From the cell containing the given text, extract its center point as (x, y) coordinate. 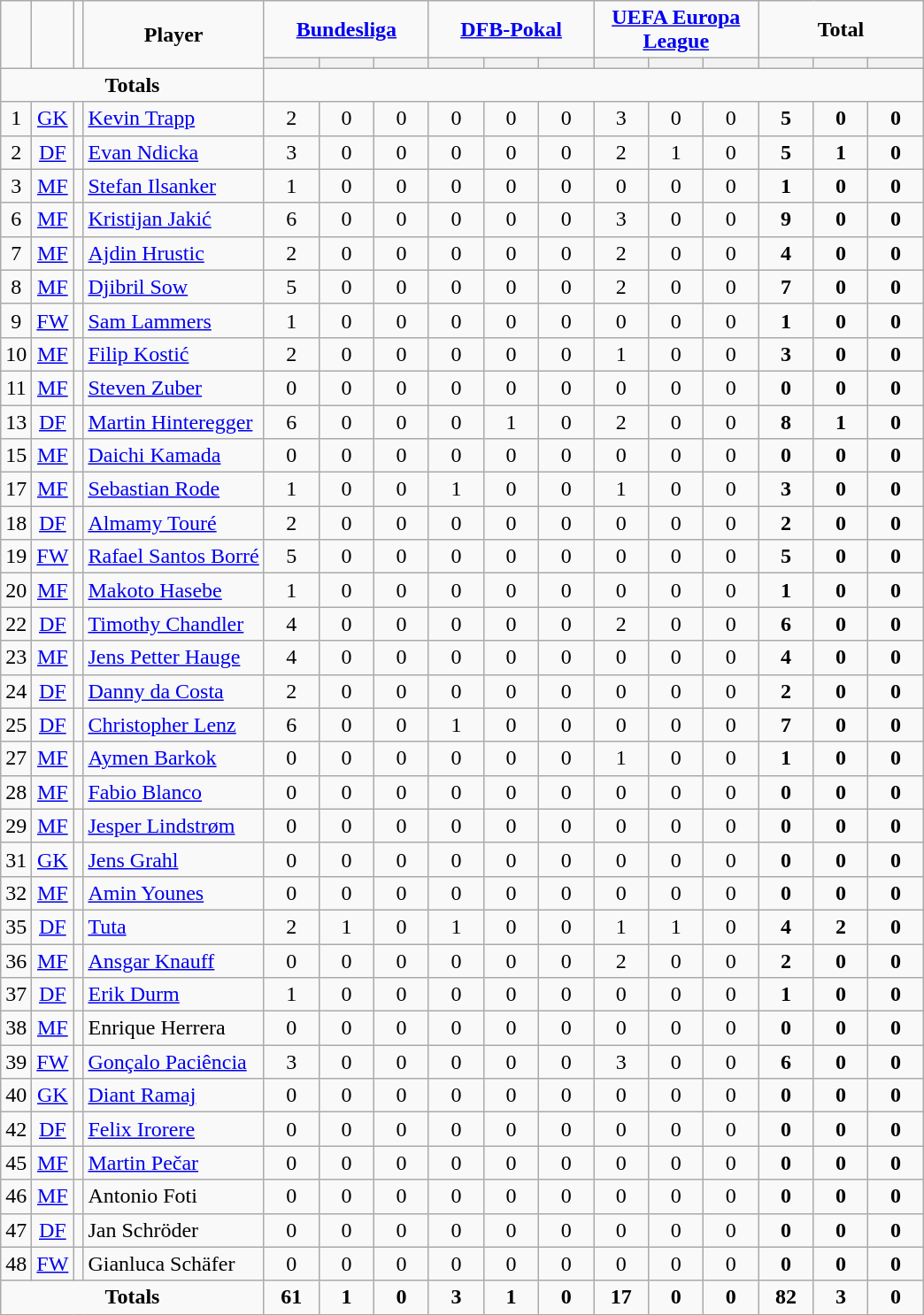
11 (16, 388)
Daichi Kamada (173, 456)
47 (16, 1230)
Filip Kostić (173, 354)
Evan Ndicka (173, 152)
27 (16, 758)
Christopher Lenz (173, 725)
Aymen Barkok (173, 758)
Bundesliga (346, 30)
36 (16, 960)
18 (16, 523)
29 (16, 826)
40 (16, 1096)
Danny da Costa (173, 691)
Sam Lammers (173, 320)
28 (16, 792)
Jens Grahl (173, 859)
25 (16, 725)
Felix Irorere (173, 1129)
Gonçalo Paciência (173, 1062)
Player (173, 35)
Kevin Trapp (173, 119)
15 (16, 456)
19 (16, 557)
Almamy Touré (173, 523)
Jan Schröder (173, 1230)
31 (16, 859)
20 (16, 590)
Fabio Blanco (173, 792)
35 (16, 927)
Jens Petter Hauge (173, 657)
39 (16, 1062)
Tuta (173, 927)
Sebastian Rode (173, 489)
Antonio Foti (173, 1196)
13 (16, 422)
22 (16, 624)
Rafael Santos Borré (173, 557)
Total (841, 30)
Ansgar Knauff (173, 960)
82 (786, 1297)
45 (16, 1163)
Makoto Hasebe (173, 590)
Ajdin Hrustic (173, 253)
Steven Zuber (173, 388)
Kristijan Jakić (173, 219)
Djibril Sow (173, 287)
Enrique Herrera (173, 1028)
24 (16, 691)
10 (16, 354)
Gianluca Schäfer (173, 1264)
23 (16, 657)
46 (16, 1196)
Stefan Ilsanker (173, 186)
42 (16, 1129)
38 (16, 1028)
Amin Younes (173, 893)
61 (291, 1297)
UEFA Europa League (676, 30)
Martin Pečar (173, 1163)
37 (16, 995)
Jesper Lindstrøm (173, 826)
Timothy Chandler (173, 624)
Diant Ramaj (173, 1096)
DFB-Pokal (511, 30)
48 (16, 1264)
Martin Hinteregger (173, 422)
32 (16, 893)
Erik Durm (173, 995)
